Provide the (x, y) coordinate of the cell's center where the given text is located.  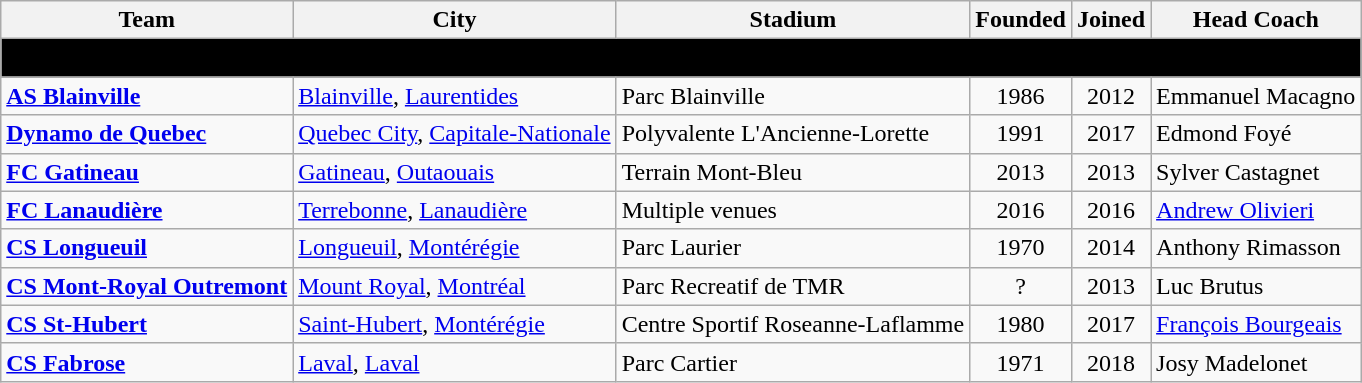
FC Gatineau (147, 172)
CS Fabrose (147, 362)
AS Blainville (147, 96)
Edmond Foyé (1256, 134)
2012 (1110, 96)
Sylver Castagnet (1256, 172)
1986 (1021, 96)
CS St-Hubert (147, 324)
Current teams (681, 58)
François Bourgeais (1256, 324)
Emmanuel Macagno (1256, 96)
Mount Royal, Montréal (454, 286)
City (454, 20)
Polyvalente L'Ancienne-Lorette (793, 134)
Joined (1110, 20)
Head Coach (1256, 20)
Founded (1021, 20)
Luc Brutus (1256, 286)
Dynamo de Quebec (147, 134)
Anthony Rimasson (1256, 248)
Parc Laurier (793, 248)
Terrebonne, Lanaudière (454, 210)
Stadium (793, 20)
Gatineau, Outaouais (454, 172)
Blainville, Laurentides (454, 96)
Terrain Mont-Bleu (793, 172)
1991 (1021, 134)
Parc Cartier (793, 362)
Andrew Olivieri (1256, 210)
CS Mont-Royal Outremont (147, 286)
1971 (1021, 362)
CS Longueuil (147, 248)
FC Lanaudière (147, 210)
2014 (1110, 248)
Quebec City, Capitale-Nationale (454, 134)
Team (147, 20)
1980 (1021, 324)
Parc Blainville (793, 96)
Centre Sportif Roseanne-Laflamme (793, 324)
Parc Recreatif de TMR (793, 286)
Multiple venues (793, 210)
Josy Madelonet (1256, 362)
Longueuil, Montérégie (454, 248)
2018 (1110, 362)
Saint-Hubert, Montérégie (454, 324)
1970 (1021, 248)
? (1021, 286)
Laval, Laval (454, 362)
